Identify which cell holds the provided text, then report its (X, Y) central coordinate. 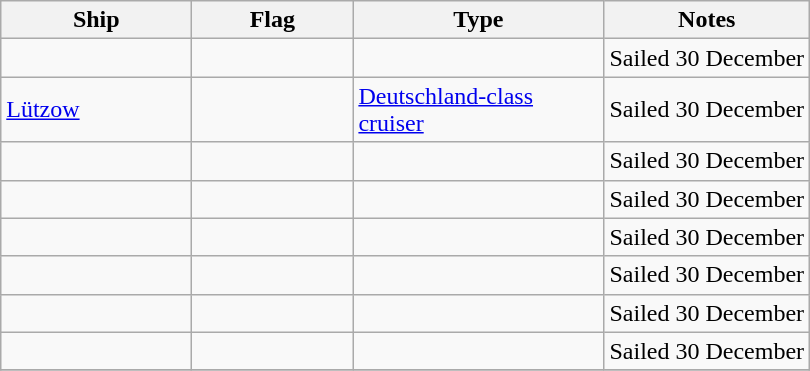
Flag (272, 20)
Ship (96, 20)
Type (478, 20)
Deutschland-class cruiser (478, 110)
Notes (707, 20)
Lützow (96, 110)
